Return the (X, Y) coordinate for the center point of the cell that contains the specified text.  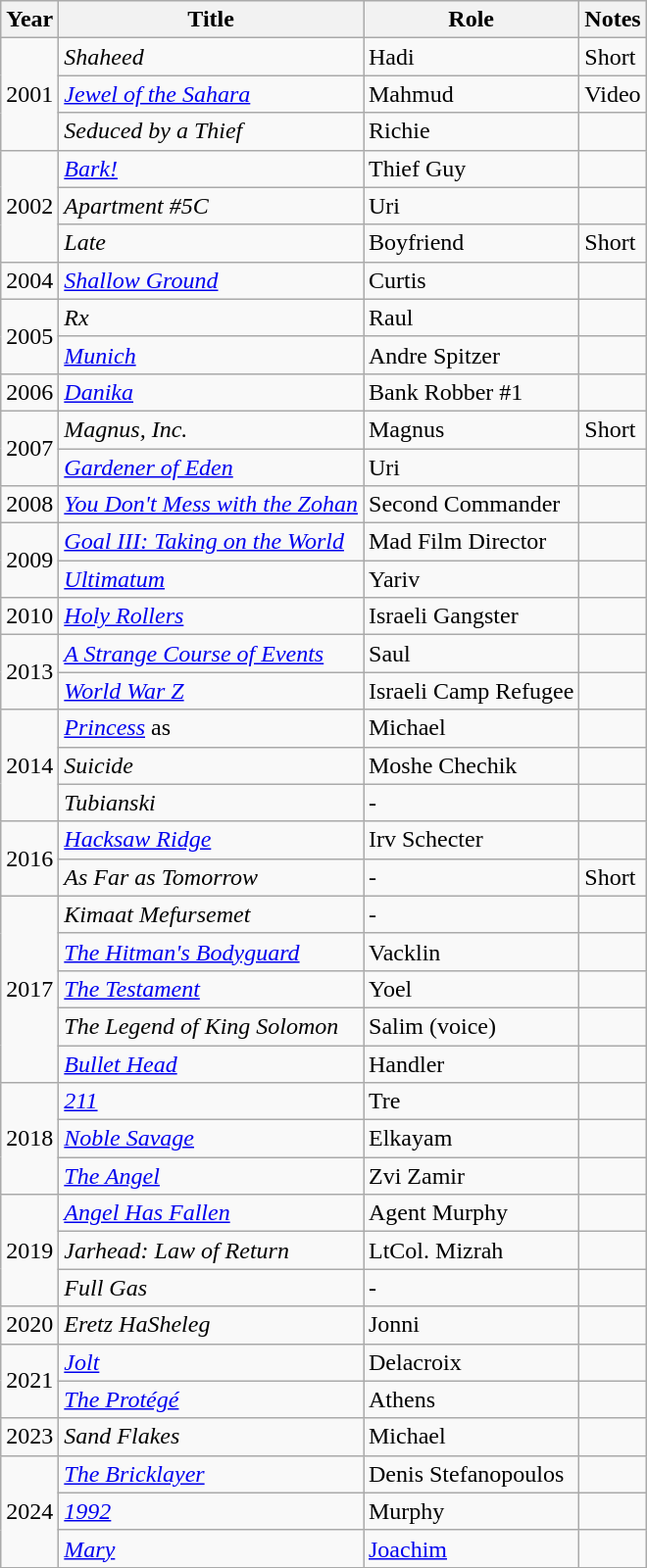
Magnus (471, 429)
Munich (212, 355)
Second Commander (471, 505)
Bark! (212, 169)
Mad Film Director (471, 542)
Murphy (471, 1511)
Eretz HaSheleg (212, 1325)
The Testament (212, 989)
2020 (29, 1325)
Hadi (471, 57)
Zvi Zamir (471, 1176)
Jonni (471, 1325)
211 (212, 1102)
Elkayam (471, 1139)
Saul (471, 654)
2008 (29, 505)
Goal III: Taking on the World (212, 542)
2017 (29, 989)
Late (212, 243)
Vacklin (471, 952)
2024 (29, 1511)
Tre (471, 1102)
Princess as (212, 728)
2010 (29, 616)
Israeli Gangster (471, 616)
Jewel of the Sahara (212, 94)
2023 (29, 1437)
You Don't Mess with the Zohan (212, 505)
2007 (29, 448)
Sand Flakes (212, 1437)
Boyfriend (471, 243)
2009 (29, 561)
Andre Spitzer (471, 355)
Denis Stefanopoulos (471, 1474)
Handler (471, 1063)
2021 (29, 1381)
Year (29, 20)
2014 (29, 765)
Bullet Head (212, 1063)
Mahmud (471, 94)
Jolt (212, 1362)
Shallow Ground (212, 280)
Yoel (471, 989)
2018 (29, 1139)
World War Z (212, 691)
Joachim (471, 1548)
2016 (29, 858)
Kimaat Mefursemet (212, 914)
Seduced by a Thief (212, 131)
The Legend of King Solomon (212, 1026)
Raul (471, 318)
Danika (212, 392)
Agent Murphy (471, 1213)
Jarhead: Law of Return (212, 1250)
2013 (29, 672)
Role (471, 20)
1992 (212, 1511)
Hacksaw Ridge (212, 840)
Gardener of Eden (212, 467)
Notes (613, 20)
LtCol. Mizrah (471, 1250)
Athens (471, 1399)
Apartment #5C (212, 206)
Moshe Chechik (471, 765)
2001 (29, 94)
The Bricklayer (212, 1474)
2004 (29, 280)
Angel Has Fallen (212, 1213)
Magnus, Inc. (212, 429)
2002 (29, 206)
Tubianski (212, 803)
Irv Schecter (471, 840)
A Strange Course of Events (212, 654)
Bank Robber #1 (471, 392)
Rx (212, 318)
Video (613, 94)
Full Gas (212, 1288)
Noble Savage (212, 1139)
The Hitman's Bodyguard (212, 952)
The Angel (212, 1176)
Holy Rollers (212, 616)
Thief Guy (471, 169)
2006 (29, 392)
Mary (212, 1548)
Shaheed (212, 57)
2005 (29, 336)
As Far as Tomorrow (212, 877)
Ultimatum (212, 579)
Israeli Camp Refugee (471, 691)
Curtis (471, 280)
Salim (voice) (471, 1026)
Delacroix (471, 1362)
Title (212, 20)
The Protégé (212, 1399)
Suicide (212, 765)
2019 (29, 1250)
Yariv (471, 579)
Richie (471, 131)
